Determine the (x, y) coordinate at the center of the cell enclosing the given text.  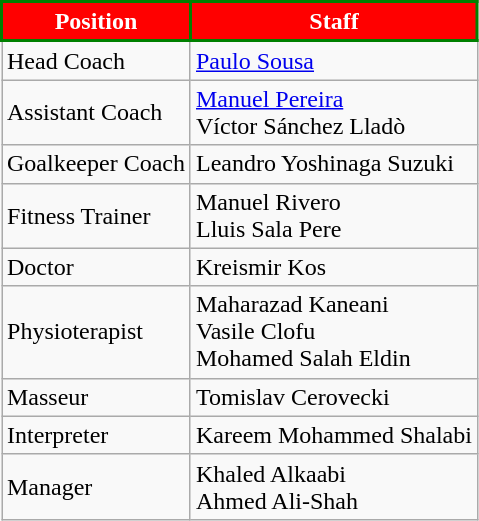
Interpreter (96, 435)
Doctor (96, 267)
Paulo Sousa (334, 60)
Kreismir Kos (334, 267)
Physioterapist (96, 332)
Fitness Trainer (96, 216)
Khaled Alkaabi Ahmed Ali-Shah (334, 486)
Position (96, 22)
Assistant Coach (96, 112)
Staff (334, 22)
Maharazad Kaneani Vasile Clofu Mohamed Salah Eldin (334, 332)
Goalkeeper Coach (96, 164)
Tomislav Cerovecki (334, 397)
Head Coach (96, 60)
Masseur (96, 397)
Leandro Yoshinaga Suzuki (334, 164)
Manuel Pereira Víctor Sánchez Lladò (334, 112)
Manuel Rivero Lluis Sala Pere (334, 216)
Kareem Mohammed Shalabi (334, 435)
Manager (96, 486)
